Determine the [X, Y] coordinate at the center of the cell enclosing the given text.  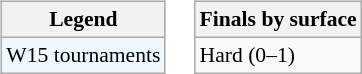
Hard (0–1) [278, 55]
Legend [83, 20]
W15 tournaments [83, 55]
Finals by surface [278, 20]
